Return the (X, Y) coordinate for the center point of the cell that contains the specified text.  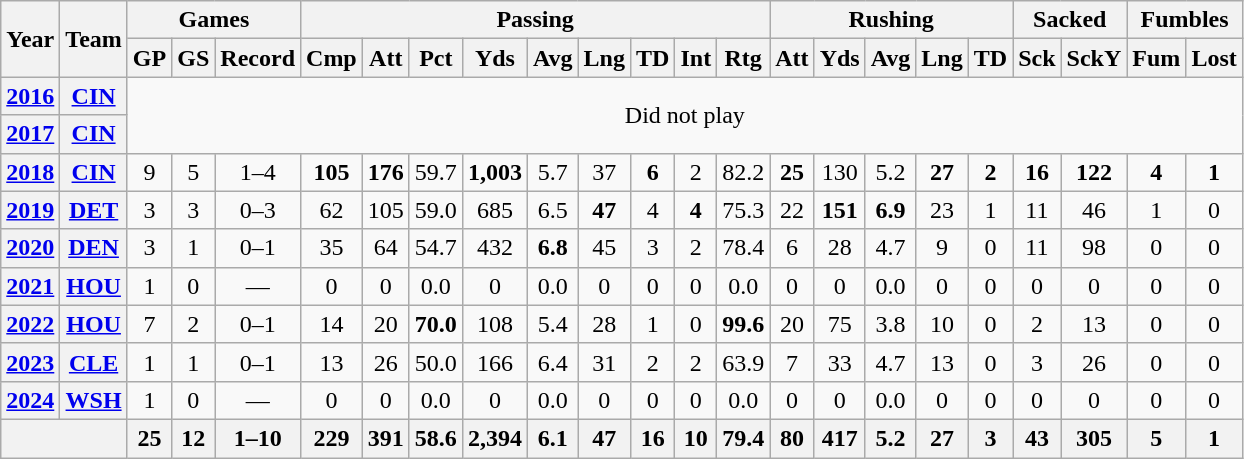
75 (840, 324)
5.4 (552, 324)
6.1 (552, 438)
GS (194, 58)
6.4 (552, 362)
2023 (30, 362)
58.6 (436, 438)
2024 (30, 400)
35 (332, 248)
432 (494, 248)
Did not play (684, 115)
70.0 (436, 324)
Sacked (1070, 20)
166 (494, 362)
99.6 (744, 324)
Record (258, 58)
37 (604, 172)
2022 (30, 324)
2,394 (494, 438)
Rtg (744, 58)
2017 (30, 134)
SckY (1094, 58)
62 (332, 210)
122 (1094, 172)
63.9 (744, 362)
31 (604, 362)
1,003 (494, 172)
685 (494, 210)
59.7 (436, 172)
43 (1037, 438)
176 (386, 172)
Pct (436, 58)
DET (94, 210)
1–10 (258, 438)
Cmp (332, 58)
54.7 (436, 248)
229 (332, 438)
45 (604, 248)
75.3 (744, 210)
2016 (30, 96)
2020 (30, 248)
22 (792, 210)
Sck (1037, 58)
46 (1094, 210)
50.0 (436, 362)
Year (30, 39)
2018 (30, 172)
3.8 (890, 324)
Rushing (892, 20)
151 (840, 210)
33 (840, 362)
Games (214, 20)
6.8 (552, 248)
GP (149, 58)
391 (386, 438)
Fumbles (1184, 20)
1–4 (258, 172)
82.2 (744, 172)
Fum (1156, 58)
80 (792, 438)
Team (94, 39)
78.4 (744, 248)
305 (1094, 438)
5.7 (552, 172)
108 (494, 324)
Passing (536, 20)
59.0 (436, 210)
2019 (30, 210)
WSH (94, 400)
79.4 (744, 438)
6.9 (890, 210)
98 (1094, 248)
23 (942, 210)
2021 (30, 286)
417 (840, 438)
6.5 (552, 210)
Int (696, 58)
64 (386, 248)
12 (194, 438)
14 (332, 324)
130 (840, 172)
CLE (94, 362)
Lost (1214, 58)
DEN (94, 248)
0–3 (258, 210)
